Extract the (x, y) coordinate from the center of the cell holding the provided text.  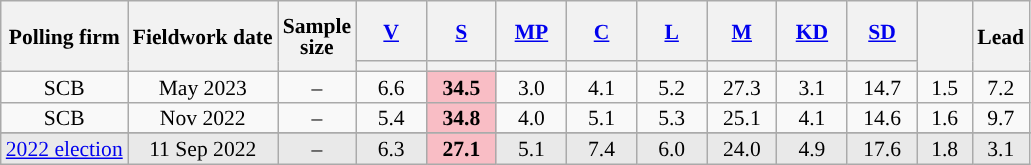
C (601, 31)
V (391, 31)
4.9 (812, 150)
3.0 (531, 86)
6.6 (391, 86)
9.7 (1000, 118)
25.1 (742, 118)
5.3 (672, 118)
5.2 (672, 86)
4.0 (531, 118)
2022 election (64, 150)
Fieldwork date (203, 36)
Polling firm (64, 36)
SD (882, 31)
M (742, 31)
7.4 (601, 150)
14.6 (882, 118)
May 2023 (203, 86)
KD (812, 31)
Nov 2022 (203, 118)
27.1 (461, 150)
24.0 (742, 150)
6.3 (391, 150)
27.3 (742, 86)
11 Sep 2022 (203, 150)
Lead (1000, 36)
1.5 (944, 86)
Samplesize (317, 36)
14.7 (882, 86)
L (672, 31)
MP (531, 31)
1.6 (944, 118)
S (461, 31)
7.2 (1000, 86)
34.5 (461, 86)
1.8 (944, 150)
17.6 (882, 150)
6.0 (672, 150)
34.8 (461, 118)
5.4 (391, 118)
